From the cell containing the given text, extract its center point as [x, y] coordinate. 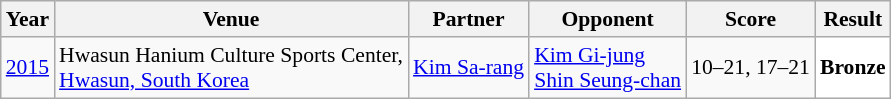
Hwasun Hanium Culture Sports Center,Hwasun, South Korea [231, 68]
10–21, 17–21 [750, 68]
Kim Gi-jung Shin Seung-chan [608, 68]
Result [853, 19]
2015 [28, 68]
Partner [468, 19]
Opponent [608, 19]
Venue [231, 19]
Kim Sa-rang [468, 68]
Bronze [853, 68]
Year [28, 19]
Score [750, 19]
